For the text-containing cell, return its midpoint in (x, y) coordinate format. 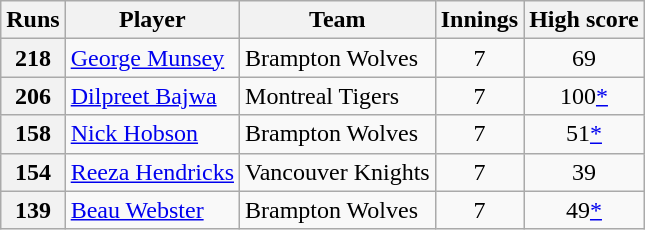
Dilpreet Bajwa (152, 96)
Beau Webster (152, 210)
High score (584, 20)
206 (33, 96)
218 (33, 58)
158 (33, 134)
39 (584, 172)
Nick Hobson (152, 134)
Innings (479, 20)
51* (584, 134)
Runs (33, 20)
Montreal Tigers (338, 96)
100* (584, 96)
154 (33, 172)
Vancouver Knights (338, 172)
George Munsey (152, 58)
49* (584, 210)
Player (152, 20)
139 (33, 210)
Reeza Hendricks (152, 172)
69 (584, 58)
Team (338, 20)
